Determine the [x, y] coordinate at the center of the cell enclosing the given text.  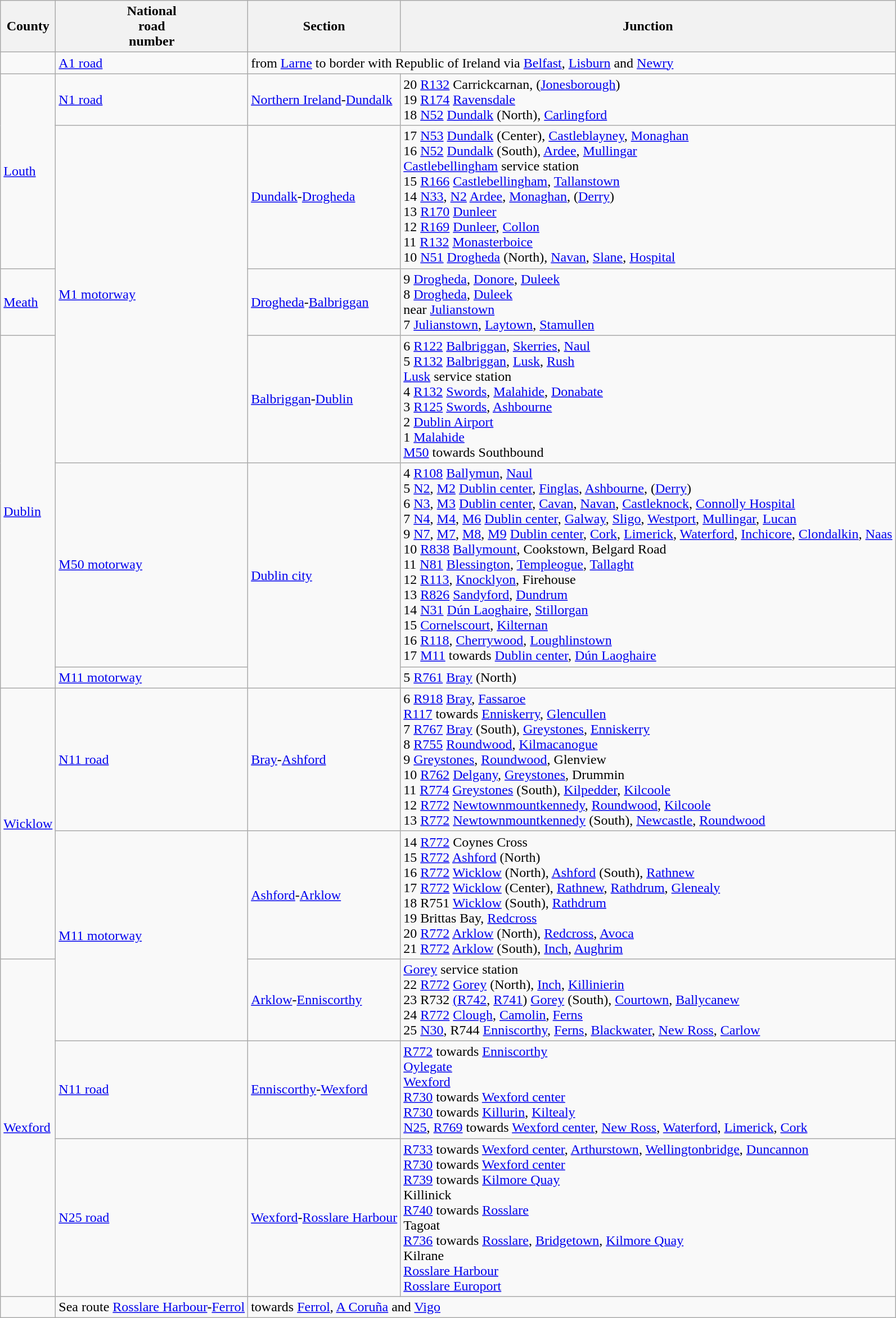
Meath [28, 302]
Arklow-Enniscorthy [324, 1000]
Northern Ireland-Dundalk [324, 100]
Section [324, 26]
County [28, 26]
M50 motorway [152, 565]
Louth [28, 171]
Enniscorthy-Wexford [324, 1089]
20 R132 Carrickcarnan, (Jonesborough) 19 R174 Ravensdale 18 N52 Dundalk (North), Carlingford [648, 100]
Nationalroadnumber [152, 26]
N25 road [152, 1217]
Sea route Rosslare Harbour-Ferrol [152, 1307]
Wicklow [28, 824]
Balbriggan-Dublin [324, 399]
M1 motorway [152, 294]
Bray-Ashford [324, 759]
Dublin city [324, 575]
Dundalk-Drogheda [324, 197]
N1 road [152, 100]
5 R761 Bray (North) [648, 677]
Junction [648, 26]
Wexford [28, 1127]
Dublin [28, 512]
Wexford-Rosslare Harbour [324, 1217]
towards Ferrol, A Coruña and Vigo [571, 1307]
from Larne to border with Republic of Ireland via Belfast, Lisburn and Newry [571, 63]
9 Drogheda, Donore, Duleek 8 Drogheda, Duleek near Julianstown 7 Julianstown, Laytown, Stamullen [648, 302]
A1 road [152, 63]
Drogheda-Balbriggan [324, 302]
Ashford-Arklow [324, 894]
